Determine the [X, Y] coordinate at the center of the cell enclosing the given text.  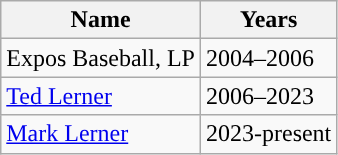
Name [101, 20]
2004–2006 [268, 58]
Mark Lerner [101, 134]
2006–2023 [268, 96]
2023-present [268, 134]
Expos Baseball, LP [101, 58]
Ted Lerner [101, 96]
Years [268, 20]
